Find where the given text appears and provide that cell's center as [X, Y] coordinate. 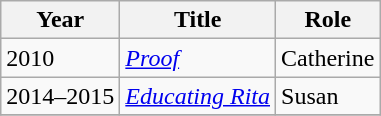
Catherine [328, 58]
2014–2015 [60, 96]
Educating Rita [198, 96]
Role [328, 20]
Title [198, 20]
2010 [60, 58]
Year [60, 20]
Susan [328, 96]
Proof [198, 58]
